Return the (X, Y) coordinate for the center point of the cell that contains the specified text.  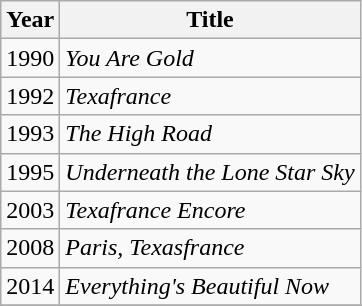
Everything's Beautiful Now (210, 286)
2008 (30, 248)
Underneath the Lone Star Sky (210, 172)
Year (30, 20)
1993 (30, 134)
Title (210, 20)
The High Road (210, 134)
You Are Gold (210, 58)
Paris, Texasfrance (210, 248)
Texafrance (210, 96)
2014 (30, 286)
Texafrance Encore (210, 210)
2003 (30, 210)
1990 (30, 58)
1995 (30, 172)
1992 (30, 96)
